Return [X, Y] of the center of cell containing provided text 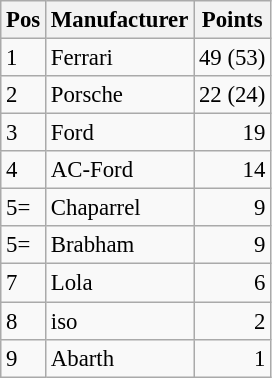
7 [24, 283]
4 [24, 170]
iso [120, 321]
49 (53) [232, 58]
8 [24, 321]
6 [232, 283]
Ferrari [120, 58]
Brabham [120, 245]
Chaparrel [120, 208]
Ford [120, 133]
Pos [24, 20]
Porsche [120, 95]
Abarth [120, 358]
14 [232, 170]
Lola [120, 283]
22 (24) [232, 95]
19 [232, 133]
3 [24, 133]
Points [232, 20]
Manufacturer [120, 20]
AC-Ford [120, 170]
